For the text-containing cell, return its midpoint in [X, Y] coordinate format. 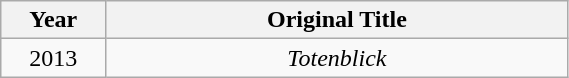
Original Title [337, 20]
2013 [54, 58]
Year [54, 20]
Totenblick [337, 58]
